Return the [X, Y] coordinate for the center point of the cell that contains the specified text.  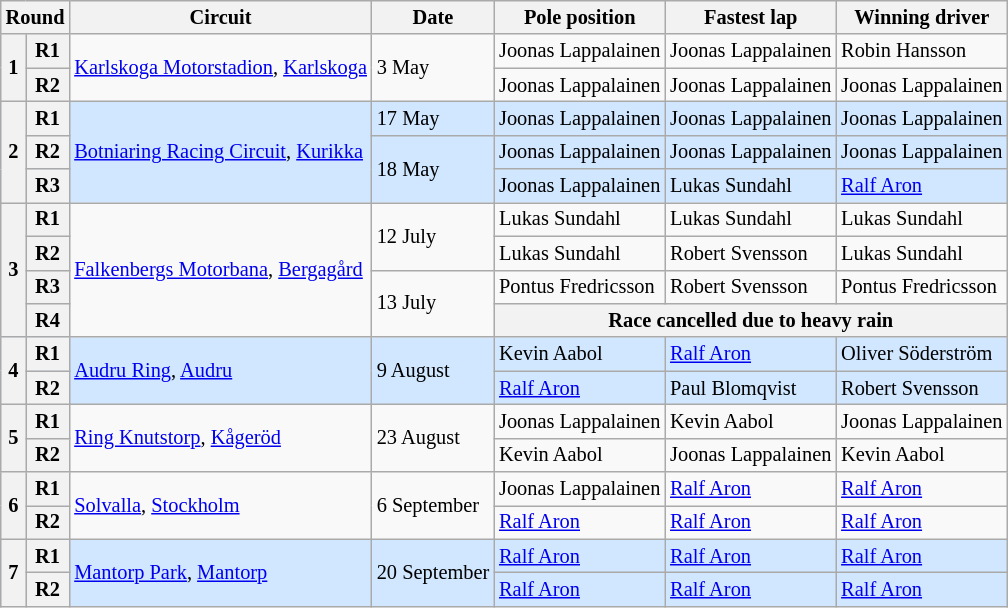
Paul Blomqvist [750, 388]
20 September [433, 572]
13 July [433, 304]
Date [433, 17]
9 August [433, 370]
Race cancelled due to heavy rain [750, 320]
2 [14, 152]
Pole position [580, 17]
Circuit [220, 17]
Mantorp Park, Mantorp [220, 572]
Oliver Söderström [922, 354]
Robin Hansson [922, 51]
17 May [433, 118]
12 July [433, 236]
3 [14, 270]
Winning driver [922, 17]
Round [36, 17]
6 September [433, 506]
4 [14, 370]
Solvalla, Stockholm [220, 506]
Falkenbergs Motorbana, Bergagård [220, 270]
Fastest lap [750, 17]
23 August [433, 438]
3 May [433, 68]
Ring Knutstorp, Kågeröd [220, 438]
7 [14, 572]
6 [14, 506]
R4 [48, 320]
1 [14, 68]
Karlskoga Motorstadion, Karlskoga [220, 68]
18 May [433, 168]
Audru Ring, Audru [220, 370]
5 [14, 438]
Botniaring Racing Circuit, Kurikka [220, 152]
